Search for the cell housing the specified text and yield its [X, Y] center coordinate. 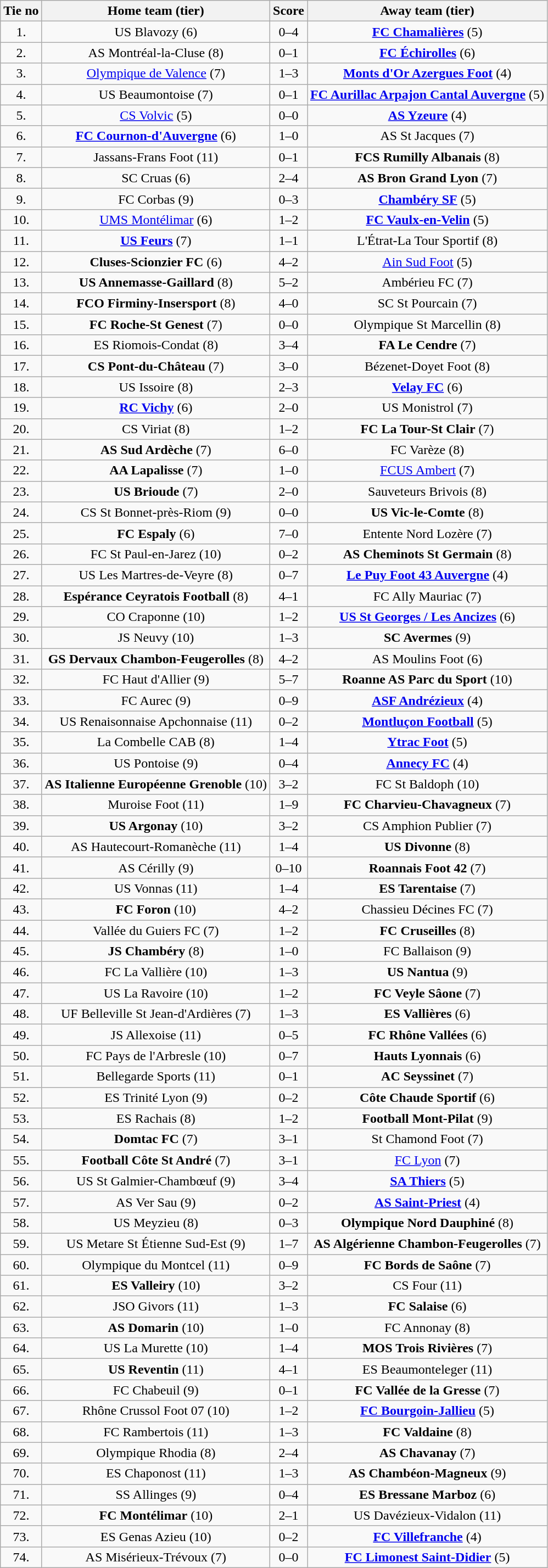
Chambéry SF (5) [427, 199]
Annecy FC (4) [427, 763]
47. [21, 993]
FA Le Cendre (7) [427, 345]
16. [21, 345]
US Issoire (8) [156, 387]
71. [21, 1494]
5–7 [289, 680]
17. [21, 366]
FC St Paul-en-Jarez (10) [156, 554]
35. [21, 742]
FC Pays de l'Arbresle (10) [156, 1056]
CS Volvic (5) [156, 115]
42. [21, 888]
7. [21, 157]
St Chamond Foot (7) [427, 1139]
6–0 [289, 450]
SA Thiers (5) [427, 1181]
Olympique St Marcellin (8) [427, 324]
La Combelle CAB (8) [156, 742]
30. [21, 638]
59. [21, 1244]
AS Cérilly (9) [156, 867]
12. [21, 262]
ASF Andrézieux (4) [427, 701]
58. [21, 1223]
40. [21, 847]
3–0 [289, 366]
US Monistrol (7) [427, 408]
RC Vichy (6) [156, 408]
Entente Nord Lozère (7) [427, 533]
41. [21, 867]
ES Vallières (6) [427, 1014]
AS Moulins Foot (6) [427, 659]
6. [21, 136]
53. [21, 1118]
AS Montréal-la-Cluse (8) [156, 53]
FC La Vallière (10) [156, 972]
21. [21, 450]
FC Aurillac Arpajon Cantal Auvergne (5) [427, 94]
MOS Trois Rivières (7) [427, 1348]
Sauveteurs Brivois (8) [427, 491]
10. [21, 220]
1–9 [289, 805]
Cluses-Scionzier FC (6) [156, 262]
CS St Bonnet-près-Riom (9) [156, 512]
AS Domarin (10) [156, 1328]
CS Pont-du-Château (7) [156, 366]
FC Montélimar (10) [156, 1515]
SC Avermes (9) [427, 638]
JS Allexoise (11) [156, 1035]
FC Ballaison (9) [427, 951]
FC Charvieu-Chavagneux (7) [427, 805]
CS Amphion Publier (7) [427, 826]
FC Annonay (8) [427, 1328]
34. [21, 721]
Monts d'Or Azergues Foot (4) [427, 74]
AA Lapalisse (7) [156, 471]
4. [21, 94]
48. [21, 1014]
72. [21, 1515]
CS Viriat (8) [156, 429]
46. [21, 972]
51. [21, 1077]
22. [21, 471]
Olympique Rhodia (8) [156, 1453]
FC Corbas (9) [156, 199]
13. [21, 283]
US Davézieux-Vidalon (11) [427, 1515]
FC Varèze (8) [427, 450]
36. [21, 763]
45. [21, 951]
FC Vallée de la Gresse (7) [427, 1390]
FC Ally Mauriac (7) [427, 596]
FC Vaulx-en-Velin (5) [427, 220]
Hauts Lyonnais (6) [427, 1056]
Olympique Nord Dauphiné (8) [427, 1223]
Le Puy Foot 43 Auvergne (4) [427, 575]
ES Valleiry (10) [156, 1286]
US Pontoise (9) [156, 763]
3. [21, 74]
US Feurs (7) [156, 240]
50. [21, 1056]
0–10 [289, 867]
Ytrac Foot (5) [427, 742]
63. [21, 1328]
US Blavozy (6) [156, 32]
1–1 [289, 240]
Chassieu Décines FC (7) [427, 909]
54. [21, 1139]
62. [21, 1307]
US St Galmier-Chambœuf (9) [156, 1181]
US Vonnas (11) [156, 888]
FC Rhône Vallées (6) [427, 1035]
US Vic-le-Comte (8) [427, 512]
Roanne AS Parc du Sport (10) [427, 680]
Home team (tier) [156, 11]
AS Yzeure (4) [427, 115]
SC St Pourcain (7) [427, 304]
JS Neuvy (10) [156, 638]
JSO Givors (11) [156, 1307]
37. [21, 784]
Roannais Foot 42 (7) [427, 867]
UF Belleville St Jean-d'Ardières (7) [156, 1014]
AS Misérieux-Trévoux (7) [156, 1557]
Rhône Crussol Foot 07 (10) [156, 1411]
US Nantua (9) [427, 972]
39. [21, 826]
GS Dervaux Chambon-Feugerolles (8) [156, 659]
US Annemasse-Gaillard (8) [156, 283]
ES Bressane Marboz (6) [427, 1494]
11. [21, 240]
FC Cruseilles (8) [427, 931]
27. [21, 575]
ES Genas Azieu (10) [156, 1536]
AC Seyssinet (7) [427, 1077]
15. [21, 324]
44. [21, 931]
Ain Sud Foot (5) [427, 262]
33. [21, 701]
FC Chabeuil (9) [156, 1390]
64. [21, 1348]
AS Cheminots St Germain (8) [427, 554]
FC Rambertois (11) [156, 1432]
2–1 [289, 1515]
FC Bords de Saône (7) [427, 1264]
14. [21, 304]
FC Haut d'Allier (9) [156, 680]
ES Rachais (8) [156, 1118]
32. [21, 680]
65. [21, 1369]
Vallée du Guiers FC (7) [156, 931]
66. [21, 1390]
19. [21, 408]
73. [21, 1536]
Tie no [21, 11]
FC Espaly (6) [156, 533]
Bézenet-Doyet Foot (8) [427, 366]
Score [289, 11]
Côte Chaude Sportif (6) [427, 1097]
US Les Martres-de-Veyre (8) [156, 575]
FC Bourgoin-Jallieu (5) [427, 1411]
70. [21, 1474]
FC Villefranche (4) [427, 1536]
Olympique de Valence (7) [156, 74]
US La Ravoire (10) [156, 993]
60. [21, 1264]
SS Allinges (9) [156, 1494]
5. [21, 115]
FC Salaise (6) [427, 1307]
20. [21, 429]
28. [21, 596]
FC Valdaine (8) [427, 1432]
43. [21, 909]
FC Chamalières (5) [427, 32]
SC Cruas (6) [156, 178]
UMS Montélimar (6) [156, 220]
AS Chavanay (7) [427, 1453]
9. [21, 199]
AS St Jacques (7) [427, 136]
ES Beaumonteleger (11) [427, 1369]
CS Four (11) [427, 1286]
31. [21, 659]
Ambérieu FC (7) [427, 283]
Muroise Foot (11) [156, 805]
AS Saint-Priest (4) [427, 1202]
1. [21, 32]
52. [21, 1097]
29. [21, 617]
24. [21, 512]
FC La Tour-St Clair (7) [427, 429]
56. [21, 1181]
7–0 [289, 533]
Olympique du Montcel (11) [156, 1264]
FC Aurec (9) [156, 701]
FC Foron (10) [156, 909]
Away team (tier) [427, 11]
FC St Baldoph (10) [427, 784]
68. [21, 1432]
AS Ver Sau (9) [156, 1202]
67. [21, 1411]
US Beaumontoise (7) [156, 94]
FC Échirolles (6) [427, 53]
FCUS Ambert (7) [427, 471]
57. [21, 1202]
74. [21, 1557]
US Argonay (10) [156, 826]
US Reventin (11) [156, 1369]
ES Trinité Lyon (9) [156, 1097]
Domtac FC (7) [156, 1139]
FCO Firminy-Insersport (8) [156, 304]
61. [21, 1286]
US Metare St Étienne Sud-Est (9) [156, 1244]
49. [21, 1035]
Montluçon Football (5) [427, 721]
AS Algérienne Chambon-Feugerolles (7) [427, 1244]
25. [21, 533]
1–7 [289, 1244]
38. [21, 805]
AS Chambéon-Magneux (9) [427, 1474]
US St Georges / Les Ancizes (6) [427, 617]
FC Roche-St Genest (7) [156, 324]
FC Limonest Saint-Didier (5) [427, 1557]
Football Côte St André (7) [156, 1160]
55. [21, 1160]
US Renaisonnaise Apchonnaise (11) [156, 721]
Espérance Ceyratois Football (8) [156, 596]
4–0 [289, 304]
5–2 [289, 283]
US Brioude (7) [156, 491]
L'Étrat-La Tour Sportif (8) [427, 240]
FC Cournon-d'Auvergne (6) [156, 136]
Velay FC (6) [427, 387]
ES Riomois-Condat (8) [156, 345]
AS Sud Ardèche (7) [156, 450]
18. [21, 387]
69. [21, 1453]
AS Bron Grand Lyon (7) [427, 178]
2. [21, 53]
Bellegarde Sports (11) [156, 1077]
ES Chaponost (11) [156, 1474]
2–3 [289, 387]
FC Lyon (7) [427, 1160]
FCS Rumilly Albanais (8) [427, 157]
JS Chambéry (8) [156, 951]
CO Craponne (10) [156, 617]
Football Mont-Pilat (9) [427, 1118]
0–5 [289, 1035]
AS Hautecourt-Romanèche (11) [156, 847]
Jassans-Frans Foot (11) [156, 157]
23. [21, 491]
US Meyzieu (8) [156, 1223]
FC Veyle Sâone (7) [427, 993]
US La Murette (10) [156, 1348]
US Divonne (8) [427, 847]
ES Tarentaise (7) [427, 888]
8. [21, 178]
26. [21, 554]
AS Italienne Européenne Grenoble (10) [156, 784]
